Pinpoint the cell where the given text exists, returning its (X, Y) midpoint coordinate. 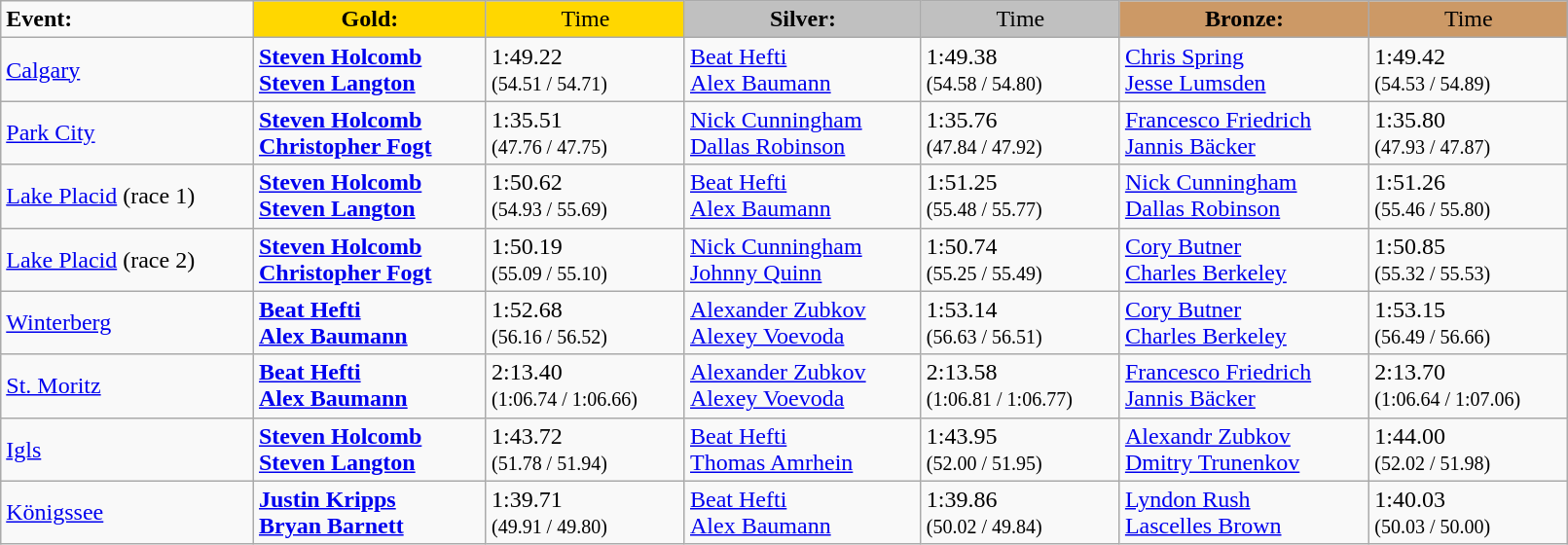
Lake Placid (race 1) (128, 197)
1:50.62 (54.93 / 55.69) (585, 197)
Alexandr ZubkovDmitry Trunenkov (1244, 450)
1:49.42 (54.53 / 54.89) (1469, 70)
1:40.03(50.03 / 50.00) (1469, 512)
Chris SpringJesse Lumsden (1244, 70)
1:39.86(50.02 / 49.84) (1020, 512)
1:52.68 (56.16 / 56.52) (585, 323)
1:35.51 (47.76 / 47.75) (585, 132)
1:35.76 (47.84 / 47.92) (1020, 132)
2:13.70 (1:06.64 / 1:07.06) (1469, 385)
Königssee (128, 512)
Winterberg (128, 323)
2:13.58 (1:06.81 / 1:06.77) (1020, 385)
Nick CunninghamJohnny Quinn (802, 259)
Beat HeftiThomas Amrhein (802, 450)
2:13.40 (1:06.74 / 1:06.66) (585, 385)
1:43.95(52.00 / 51.95) (1020, 450)
1:50.19 (55.09 / 55.10) (585, 259)
1:53.14 (56.63 / 56.51) (1020, 323)
Justin KrippsBryan Barnett (370, 512)
1:35.80 (47.93 / 47.87) (1469, 132)
1:44.00 (52.02 / 51.98) (1469, 450)
Park City (128, 132)
Calgary (128, 70)
Gold: (370, 19)
Lyndon RushLascelles Brown (1244, 512)
1:50.74 (55.25 / 55.49) (1020, 259)
1:49.22 (54.51 / 54.71) (585, 70)
1:53.15 (56.49 / 56.66) (1469, 323)
1:50.85 (55.32 / 55.53) (1469, 259)
Event: (128, 19)
1:51.26 (55.46 / 55.80) (1469, 197)
1:49.38 (54.58 / 54.80) (1020, 70)
St. Moritz (128, 385)
1:43.72 (51.78 / 51.94) (585, 450)
1:51.25 (55.48 / 55.77) (1020, 197)
Igls (128, 450)
Bronze: (1244, 19)
Silver: (802, 19)
1:39.71 (49.91 / 49.80) (585, 512)
Lake Placid (race 2) (128, 259)
